Pinpoint the cell where the given text exists, returning its (x, y) midpoint coordinate. 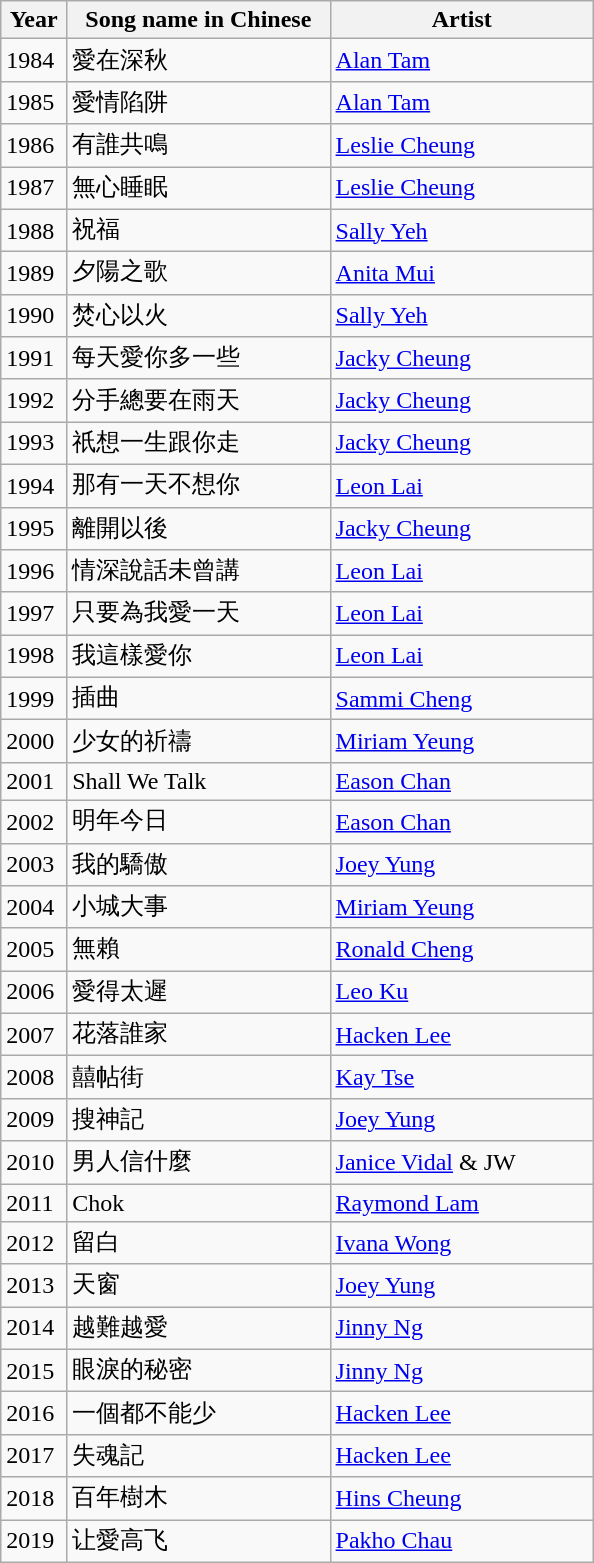
1994 (34, 486)
Shall We Talk (198, 781)
Raymond Lam (462, 1203)
我的驕傲 (198, 864)
1993 (34, 444)
Ivana Wong (462, 1244)
2013 (34, 1286)
愛在深秋 (198, 60)
搜神記 (198, 1120)
1999 (34, 698)
只要為我愛一天 (198, 614)
1992 (34, 400)
祝福 (198, 230)
插曲 (198, 698)
2015 (34, 1370)
2004 (34, 908)
夕陽之歌 (198, 274)
2000 (34, 742)
愛情陷阱 (198, 102)
1986 (34, 146)
無心睡眠 (198, 188)
留白 (198, 1244)
焚心以火 (198, 316)
2009 (34, 1120)
分手總要在雨天 (198, 400)
1991 (34, 358)
Janice Vidal & JW (462, 1162)
Artist (462, 20)
2002 (34, 822)
1987 (34, 188)
那有一天不想你 (198, 486)
2008 (34, 1078)
一個都不能少 (198, 1414)
無賴 (198, 950)
百年樹木 (198, 1498)
Leo Ku (462, 992)
1998 (34, 656)
2017 (34, 1456)
有誰共鳴 (198, 146)
Hins Cheung (462, 1498)
2011 (34, 1203)
2018 (34, 1498)
2006 (34, 992)
1995 (34, 528)
越難越愛 (198, 1328)
2001 (34, 781)
1996 (34, 572)
2019 (34, 1542)
每天愛你多一些 (198, 358)
2010 (34, 1162)
離開以後 (198, 528)
我這樣愛你 (198, 656)
1984 (34, 60)
祇想一生跟你走 (198, 444)
2005 (34, 950)
1988 (34, 230)
1990 (34, 316)
2014 (34, 1328)
2003 (34, 864)
Year (34, 20)
Anita Mui (462, 274)
Kay Tse (462, 1078)
失魂記 (198, 1456)
2012 (34, 1244)
Sammi Cheng (462, 698)
囍帖街 (198, 1078)
Chok (198, 1203)
男人信什麼 (198, 1162)
少女的祈禱 (198, 742)
情深說話未曾講 (198, 572)
天窗 (198, 1286)
小城大事 (198, 908)
愛得太遲 (198, 992)
1997 (34, 614)
眼淚的秘密 (198, 1370)
Pakho Chau (462, 1542)
让愛高飞 (198, 1542)
明年今日 (198, 822)
2016 (34, 1414)
2007 (34, 1034)
1989 (34, 274)
Song name in Chinese (198, 20)
花落誰家 (198, 1034)
Ronald Cheng (462, 950)
1985 (34, 102)
